Identify which cell holds the provided text, then report its (x, y) central coordinate. 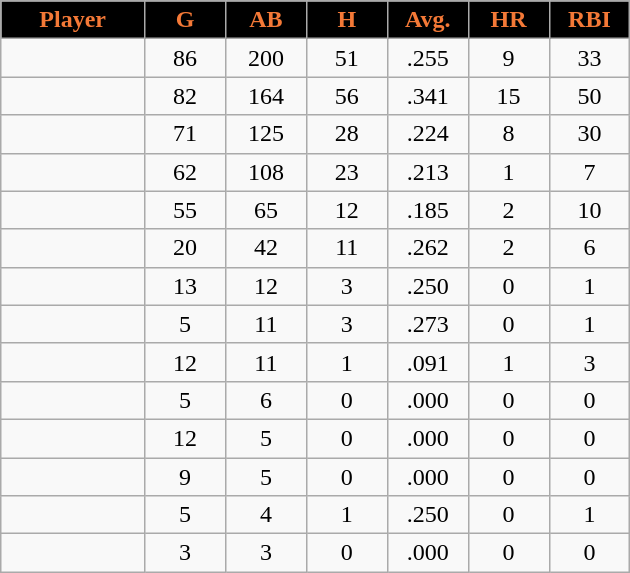
65 (266, 210)
Player (73, 20)
.213 (428, 172)
30 (590, 134)
H (346, 20)
62 (186, 172)
23 (346, 172)
RBI (590, 20)
Avg. (428, 20)
50 (590, 96)
71 (186, 134)
82 (186, 96)
55 (186, 210)
86 (186, 58)
200 (266, 58)
51 (346, 58)
.224 (428, 134)
HR (508, 20)
13 (186, 286)
G (186, 20)
AB (266, 20)
.255 (428, 58)
15 (508, 96)
.341 (428, 96)
28 (346, 134)
56 (346, 96)
33 (590, 58)
42 (266, 248)
10 (590, 210)
20 (186, 248)
.185 (428, 210)
8 (508, 134)
125 (266, 134)
.091 (428, 362)
.262 (428, 248)
.273 (428, 324)
108 (266, 172)
164 (266, 96)
4 (266, 515)
7 (590, 172)
